For the text-containing cell, return its midpoint in (X, Y) coordinate format. 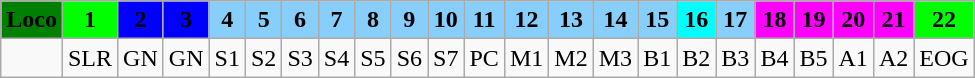
13 (571, 20)
19 (814, 20)
B5 (814, 58)
16 (696, 20)
A1 (853, 58)
3 (186, 20)
22 (944, 20)
M1 (526, 58)
21 (893, 20)
1 (90, 20)
15 (658, 20)
S7 (446, 58)
9 (409, 20)
SLR (90, 58)
12 (526, 20)
A2 (893, 58)
20 (853, 20)
Loco (32, 20)
PC (484, 58)
18 (774, 20)
S3 (300, 58)
EOG (944, 58)
5 (263, 20)
B4 (774, 58)
11 (484, 20)
S2 (263, 58)
17 (736, 20)
B2 (696, 58)
M2 (571, 58)
S1 (227, 58)
2 (141, 20)
10 (446, 20)
S4 (336, 58)
7 (336, 20)
6 (300, 20)
S5 (373, 58)
B1 (658, 58)
14 (615, 20)
B3 (736, 58)
S6 (409, 58)
M3 (615, 58)
8 (373, 20)
4 (227, 20)
